Locate the cell with the specified text and output its (X, Y) center coordinate. 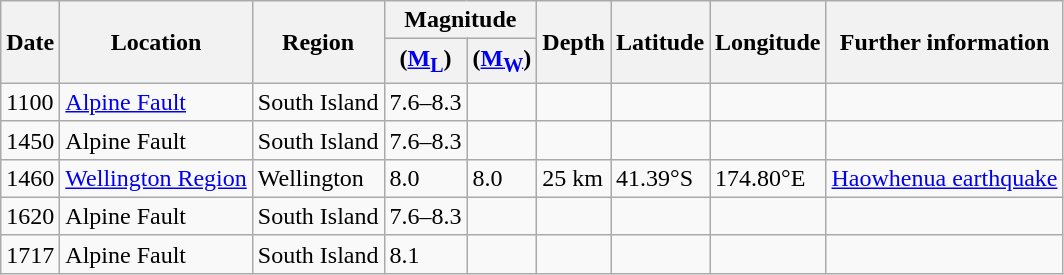
1460 (30, 178)
Date (30, 42)
Latitude (660, 42)
Magnitude (460, 20)
Longitude (768, 42)
25 km (574, 178)
Wellington Region (156, 178)
Wellington (318, 178)
Region (318, 42)
(MW) (502, 61)
Further information (944, 42)
174.80°E (768, 178)
Location (156, 42)
8.1 (426, 254)
(ML) (426, 61)
41.39°S (660, 178)
1620 (30, 216)
1717 (30, 254)
1450 (30, 140)
1100 (30, 102)
Depth (574, 42)
Haowhenua earthquake (944, 178)
